Scan for the cell matching the given text and deliver its [X, Y] coordinate at center. 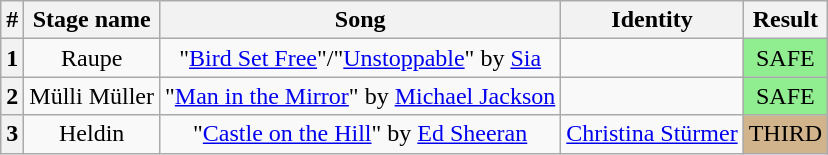
Heldin [92, 134]
Christina Stürmer [652, 134]
3 [12, 134]
"Bird Set Free"/"Unstoppable" by Sia [360, 58]
Raupe [92, 58]
THIRD [785, 134]
"Castle on the Hill" by Ed Sheeran [360, 134]
Result [785, 20]
1 [12, 58]
2 [12, 96]
Stage name [92, 20]
"Man in the Mirror" by Michael Jackson [360, 96]
Identity [652, 20]
Song [360, 20]
Mülli Müller [92, 96]
# [12, 20]
